Return [X, Y] of the center of cell containing provided text 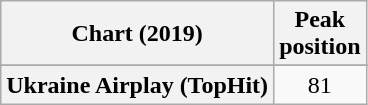
Peakposition [320, 34]
Ukraine Airplay (TopHit) [138, 85]
Chart (2019) [138, 34]
81 [320, 85]
